Scan for the cell matching the given text and deliver its [x, y] coordinate at center. 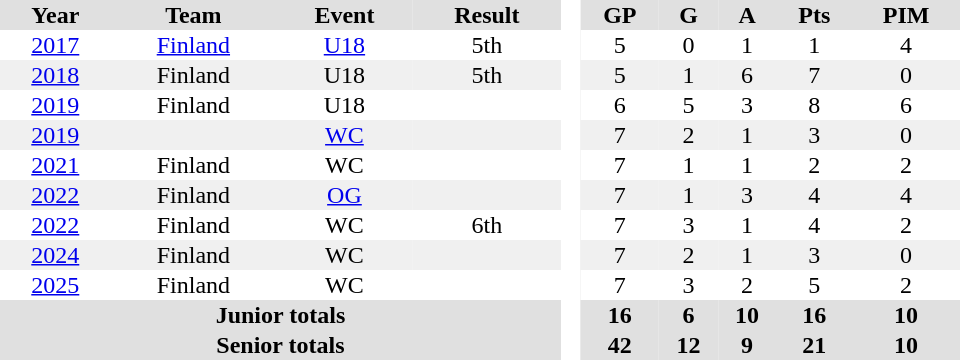
Team [194, 15]
2018 [56, 75]
Year [56, 15]
Pts [814, 15]
42 [620, 345]
2017 [56, 45]
2024 [56, 255]
PIM [906, 15]
12 [688, 345]
Result [487, 15]
OG [344, 195]
Senior totals [280, 345]
9 [748, 345]
G [688, 15]
6th [487, 225]
2021 [56, 165]
8 [814, 105]
GP [620, 15]
21 [814, 345]
A [748, 15]
Junior totals [280, 315]
2025 [56, 285]
Event [344, 15]
